Pinpoint the cell where the given text exists, returning its (X, Y) midpoint coordinate. 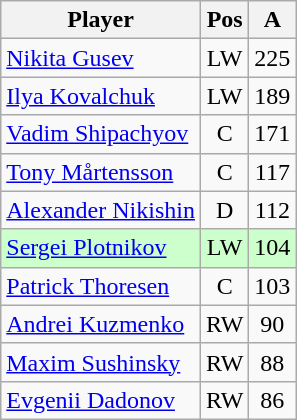
Ilya Kovalchuk (101, 96)
Nikita Gusev (101, 58)
112 (272, 210)
A (272, 20)
D (224, 210)
Player (101, 20)
171 (272, 134)
Sergei Plotnikov (101, 248)
Patrick Thoresen (101, 286)
88 (272, 362)
Pos (224, 20)
225 (272, 58)
103 (272, 286)
Tony Mårtensson (101, 172)
86 (272, 400)
Andrei Kuzmenko (101, 324)
Evgenii Dadonov (101, 400)
104 (272, 248)
Alexander Nikishin (101, 210)
Vadim Shipachyov (101, 134)
90 (272, 324)
117 (272, 172)
Maxim Sushinsky (101, 362)
189 (272, 96)
